Scan for the cell matching the given text and deliver its [X, Y] coordinate at center. 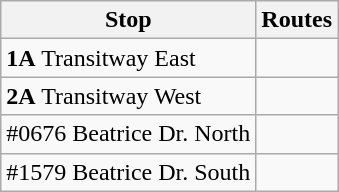
Stop [128, 20]
#0676 Beatrice Dr. North [128, 134]
#1579 Beatrice Dr. South [128, 172]
2A Transitway West [128, 96]
1A Transitway East [128, 58]
Routes [297, 20]
